Detect which cell encompasses the target text, then output its (x, y) center coordinate. 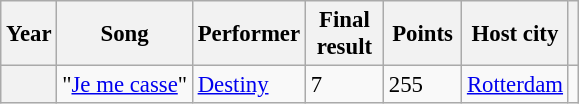
Year (29, 34)
7 (344, 85)
Rotterdam (516, 85)
"Je me casse" (124, 85)
Host city (516, 34)
255 (422, 85)
Destiny (248, 85)
Song (124, 34)
Final result (344, 34)
Performer (248, 34)
Points (422, 34)
